Output the [X, Y] coordinate of the center of the cell containing the given text.  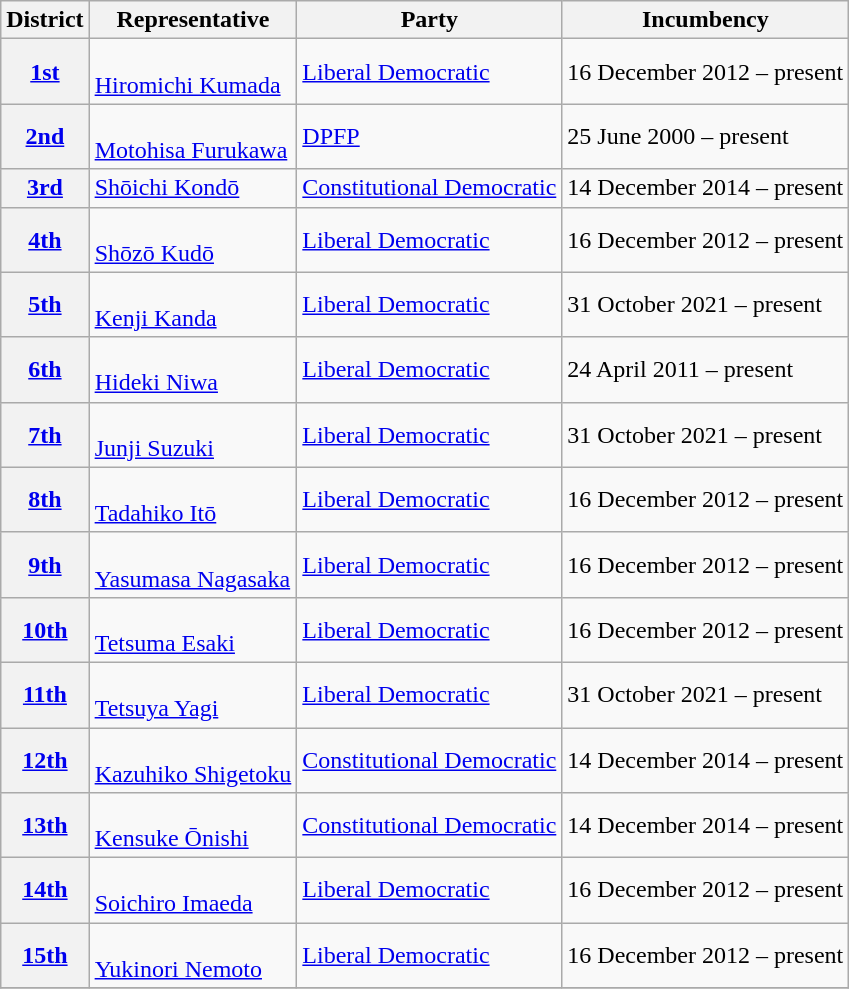
2nd [45, 136]
Tadahiko Itō [193, 500]
15th [45, 956]
Motohisa Furukawa [193, 136]
Party [430, 20]
8th [45, 500]
4th [45, 240]
Representative [193, 20]
Tetsuma Esaki [193, 630]
Tetsuya Yagi [193, 694]
7th [45, 434]
Kensuke Ōnishi [193, 826]
Hiromichi Kumada [193, 72]
Kazuhiko Shigetoku [193, 760]
12th [45, 760]
5th [45, 304]
District [45, 20]
Shōichi Kondō [193, 188]
9th [45, 564]
24 April 2011 – present [706, 370]
Kenji Kanda [193, 304]
Incumbency [706, 20]
10th [45, 630]
Hideki Niwa [193, 370]
Shōzō Kudō [193, 240]
Yasumasa Nagasaka [193, 564]
Soichiro Imaeda [193, 890]
14th [45, 890]
3rd [45, 188]
11th [45, 694]
Junji Suzuki [193, 434]
13th [45, 826]
DPFP [430, 136]
6th [45, 370]
25 June 2000 – present [706, 136]
1st [45, 72]
Yukinori Nemoto [193, 956]
